Determine the [X, Y] coordinate at the center of the cell enclosing the given text.  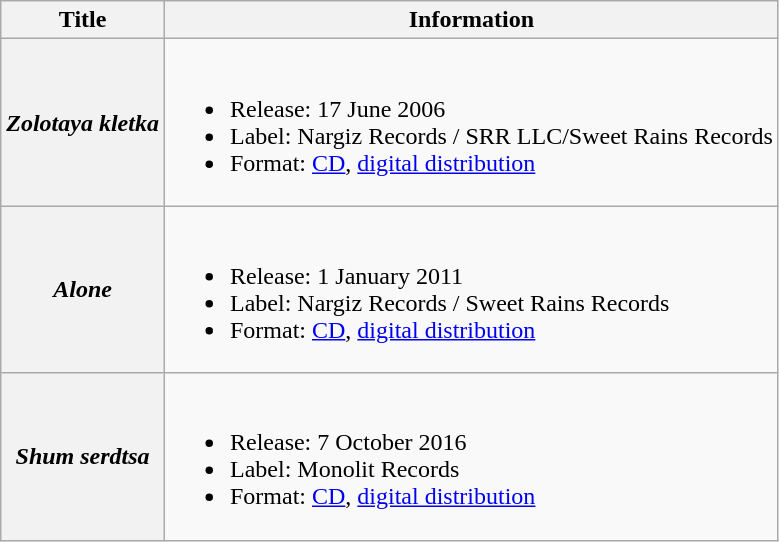
Title [83, 20]
Release: 7 October 2016Label: Monolit RecordsFormat: CD, digital distribution [471, 456]
Information [471, 20]
Zolotaya kletka [83, 122]
Shum serdtsa [83, 456]
Release: 1 January 2011Label: Nargiz Records / Sweet Rains RecordsFormat: CD, digital distribution [471, 290]
Alone [83, 290]
Release: 17 June 2006Label: Nargiz Records / SRR LLC/Sweet Rains RecordsFormat: CD, digital distribution [471, 122]
